Return (x, y) of the center of cell containing provided text 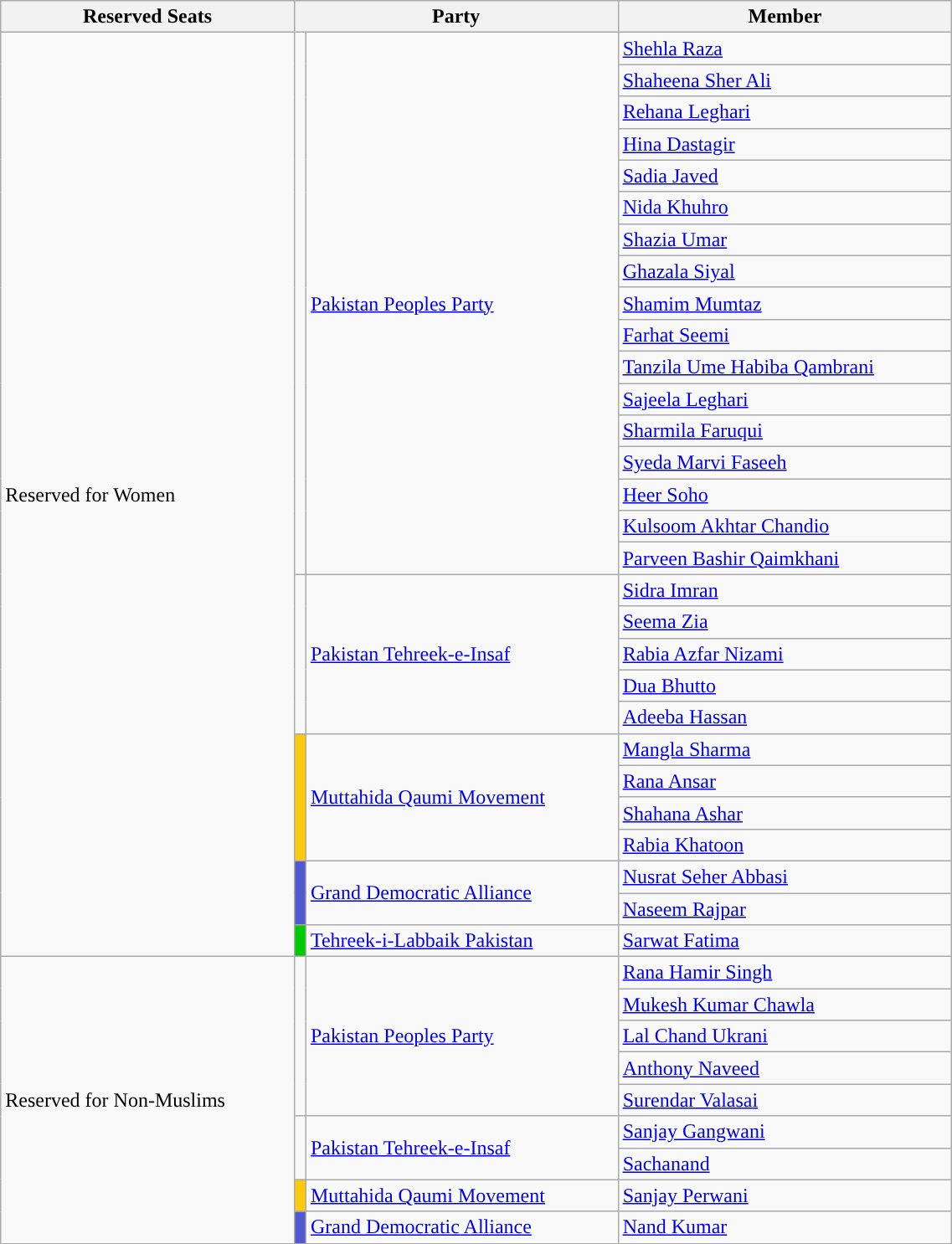
Shazia Umar (785, 239)
Mangla Sharma (785, 749)
Reserved for Women (147, 495)
Farhat Seemi (785, 335)
Shamim Mumtaz (785, 303)
Nida Khuhro (785, 208)
Dua Bhutto (785, 686)
Rehana Leghari (785, 112)
Syeda Marvi Faseeh (785, 463)
Sanjay Gangwani (785, 1132)
Sidra Imran (785, 590)
Sharmila Faruqui (785, 431)
Lal Chand Ukrani (785, 1036)
Sadia Javed (785, 176)
Anthony Naveed (785, 1068)
Rana Ansar (785, 781)
Reserved Seats (147, 17)
Kulsoom Akhtar Chandio (785, 527)
Sajeela Leghari (785, 399)
Shehla Raza (785, 49)
Member (785, 17)
Rabia Azfar Nizami (785, 654)
Heer Soho (785, 495)
Tehreek-i-Labbaik Pakistan (462, 941)
Ghazala Siyal (785, 271)
Sanjay Perwani (785, 1195)
Mukesh Kumar Chawla (785, 1005)
Nusrat Seher Abbasi (785, 876)
Nand Kumar (785, 1227)
Shahana Ashar (785, 813)
Hina Dastagir (785, 144)
Naseem Rajpar (785, 908)
Surendar Valasai (785, 1100)
Sachanand (785, 1164)
Rana Hamir Singh (785, 973)
Rabia Khatoon (785, 845)
Parveen Bashir Qaimkhani (785, 558)
Sarwat Fatima (785, 941)
Seema Zia (785, 622)
Tanzila Ume Habiba Qambrani (785, 367)
Adeeba Hassan (785, 717)
Reserved for Non-Muslims (147, 1100)
Party (455, 17)
Shaheena Sher Ali (785, 80)
